Return [x, y] of the center of cell containing provided text 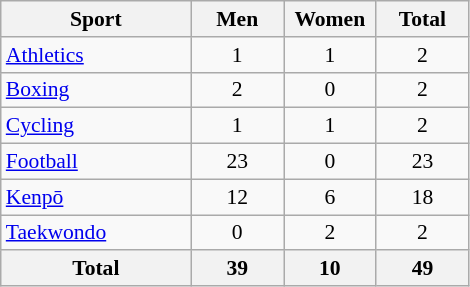
Taekwondo [96, 233]
Men [238, 19]
49 [422, 269]
Boxing [96, 90]
10 [330, 269]
39 [238, 269]
Football [96, 162]
Athletics [96, 55]
18 [422, 197]
Sport [96, 19]
Kenpō [96, 197]
Cycling [96, 126]
12 [238, 197]
6 [330, 197]
Women [330, 19]
